Extract the [x, y] coordinate from the center of the cell holding the provided text.  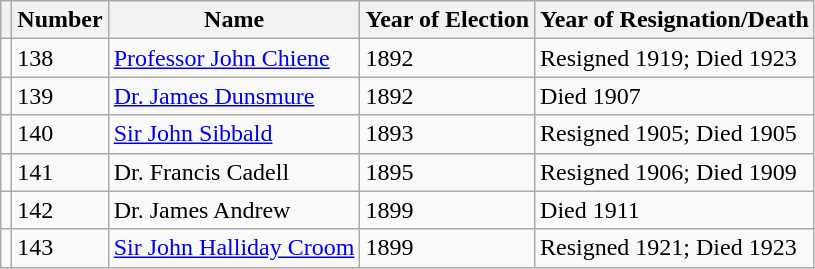
Number [60, 20]
Died 1911 [675, 210]
Dr. James Andrew [234, 210]
141 [60, 172]
Sir John Sibbald [234, 134]
143 [60, 248]
Resigned 1921; Died 1923 [675, 248]
139 [60, 96]
Year of Resignation/Death [675, 20]
Resigned 1906; Died 1909 [675, 172]
Sir John Halliday Croom [234, 248]
Dr. James Dunsmure [234, 96]
1893 [448, 134]
Professor John Chiene [234, 58]
Year of Election [448, 20]
Died 1907 [675, 96]
Name [234, 20]
138 [60, 58]
140 [60, 134]
Resigned 1919; Died 1923 [675, 58]
Dr. Francis Cadell [234, 172]
142 [60, 210]
1895 [448, 172]
Resigned 1905; Died 1905 [675, 134]
